Provide the (X, Y) coordinate of the cell's center where the given text is located.  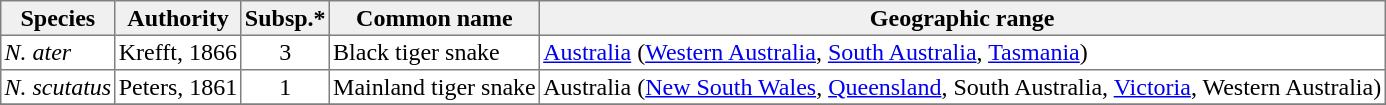
Common name (434, 18)
Mainland tiger snake (434, 87)
3 (285, 52)
N. scutatus (58, 87)
Black tiger snake (434, 52)
Australia (New South Wales, Queensland, South Australia, Victoria, Western Australia) (962, 87)
Krefft, 1866 (178, 52)
Geographic range (962, 18)
N. ater (58, 52)
Australia (Western Australia, South Australia, Tasmania) (962, 52)
Subsp.* (285, 18)
Peters, 1861 (178, 87)
Authority (178, 18)
Species (58, 18)
1 (285, 87)
